Extract the [x, y] coordinate from the center of the cell holding the provided text.  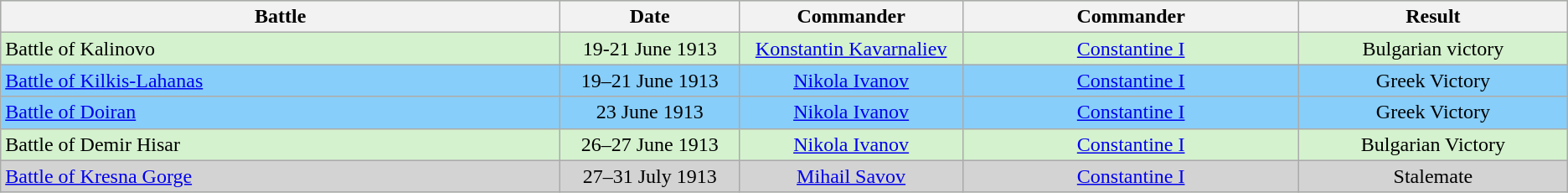
Battle of Kalinovo [281, 49]
Battle of Doiran [281, 112]
23 June 1913 [650, 112]
Konstantin Kavarnaliev [851, 49]
Bulgarian Victory [1434, 144]
Battle [281, 17]
Mihail Savov [851, 176]
19–21 June 1913 [650, 81]
Battle of Kilkis-Lahanas [281, 81]
Battle of Kresna Gorge [281, 176]
26–27 June 1913 [650, 144]
27–31 July 1913 [650, 176]
Battle of Demir Hisar [281, 144]
19-21 June 1913 [650, 49]
Result [1434, 17]
Date [650, 17]
Bulgarian victory [1434, 49]
Stalemate [1434, 176]
